Identify which cell holds the provided text, then report its (X, Y) central coordinate. 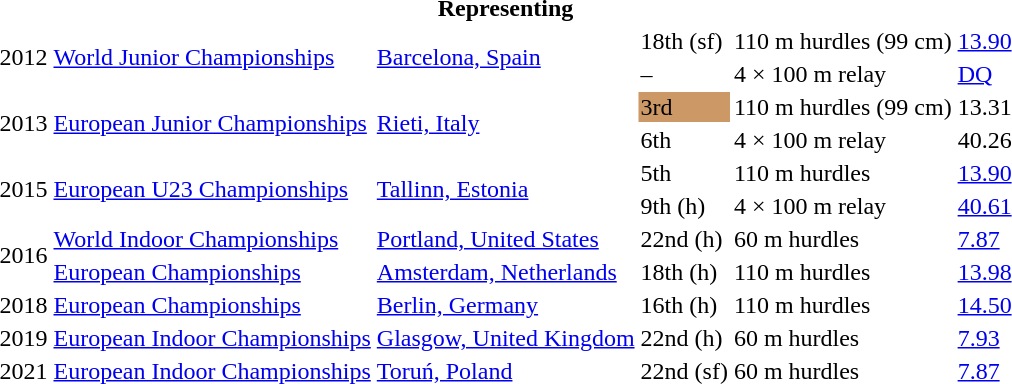
Berlin, Germany (506, 305)
5th (684, 173)
Rieti, Italy (506, 124)
Barcelona, Spain (506, 58)
Tallinn, Estonia (506, 190)
Amsterdam, Netherlands (506, 272)
World Indoor Championships (212, 239)
Glasgow, United Kingdom (506, 338)
World Junior Championships (212, 58)
9th (h) (684, 206)
European Indoor Championships (212, 338)
European Junior Championships (212, 124)
European U23 Championships (212, 190)
18th (sf) (684, 41)
16th (h) (684, 305)
Portland, United States (506, 239)
3rd (684, 107)
6th (684, 140)
– (684, 74)
18th (h) (684, 272)
